From the cell containing the given text, extract its center point as [x, y] coordinate. 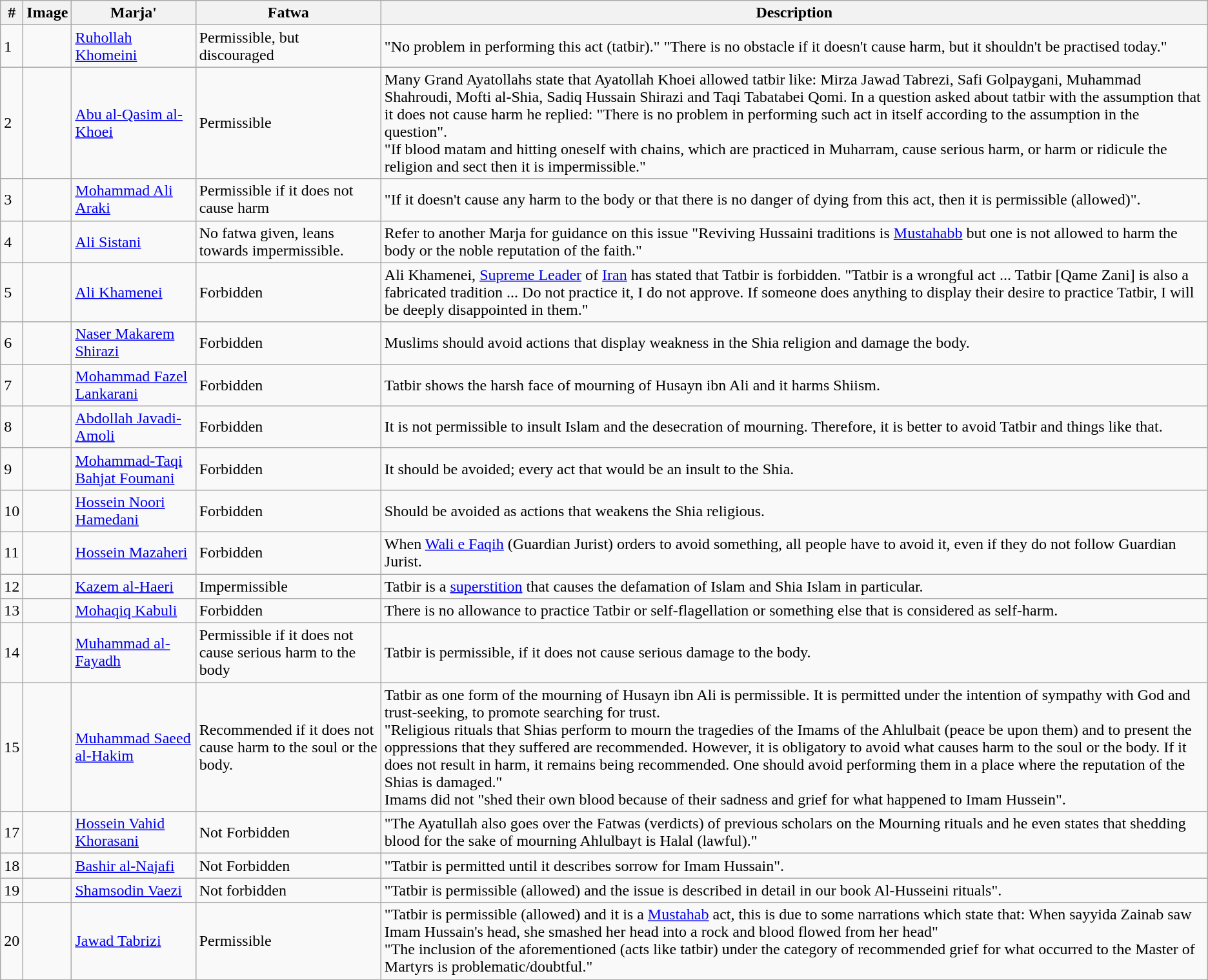
When Wali e Faqih (Guardian Jurist) orders to avoid something, all people have to avoid it, even if they do not follow Guardian Jurist. [794, 552]
Permissible, but discouraged [288, 46]
15 [12, 747]
"If it doesn't cause any harm to the body or that there is no danger of dying from this act, then it is permissible (allowed)". [794, 200]
Abdollah Javadi-Amoli [134, 427]
Kazem al-Haeri [134, 586]
Permissible if it does not cause harm [288, 200]
Mohammad Ali Araki [134, 200]
Marja' [134, 13]
11 [12, 552]
12 [12, 586]
Tatbir is a superstition that causes the defamation of Islam and Shia Islam in particular. [794, 586]
It should be avoided; every act that would be an insult to the Shia. [794, 468]
Image [48, 13]
Ali Khamenei [134, 292]
No fatwa given, leans towards impermissible. [288, 241]
7 [12, 385]
Mohaqiq Kabuli [134, 611]
5 [12, 292]
2 [12, 123]
Hossein Vahid Khorasani [134, 832]
Ruhollah Khomeini [134, 46]
8 [12, 427]
19 [12, 890]
4 [12, 241]
Bashir al-Najafi [134, 866]
It is not permissible to insult Islam and the desecration of mourning. Therefore, it is better to avoid Tatbir and things like that. [794, 427]
Jawad Tabrizi [134, 941]
17 [12, 832]
10 [12, 511]
13 [12, 611]
Muhammad Saeed al-Hakim [134, 747]
Description [794, 13]
Tatbir is permissible, if it does not cause serious damage to the body. [794, 653]
# [12, 13]
Impermissible [288, 586]
Permissible if it does not cause serious harm to the body [288, 653]
Shamsodin Vaezi [134, 890]
There is no allowance to practice Tatbir or self-flagellation or something else that is considered as self-harm. [794, 611]
18 [12, 866]
Recommended if it does not cause harm to the soul or the body. [288, 747]
Ali Sistani [134, 241]
Not forbidden [288, 890]
6 [12, 343]
14 [12, 653]
Hossein Noori Hamedani [134, 511]
Muhammad al-Fayadh [134, 653]
Mohammad-Taqi Bahjat Foumani [134, 468]
Fatwa [288, 13]
Hossein Mazaheri [134, 552]
Tatbir shows the harsh face of mourning of Husayn ibn Ali and it harms Shiism. [794, 385]
"No problem in performing this act (tatbir)." "There is no obstacle if it doesn't cause harm, but it shouldn't be practised today." [794, 46]
Muslims should avoid actions that display weakness in the Shia religion and damage the body. [794, 343]
Mohammad Fazel Lankarani [134, 385]
Abu al-Qasim al-Khoei [134, 123]
"Tatbir is permissible (allowed) and the issue is described in detail in our book Al-Husseini rituals". [794, 890]
"Tatbir is permitted until it describes sorrow for Imam Hussain". [794, 866]
Should be avoided as actions that weakens the Shia religious. [794, 511]
20 [12, 941]
Naser Makarem Shirazi [134, 343]
9 [12, 468]
3 [12, 200]
1 [12, 46]
